Output the [x, y] coordinate of the center of the cell containing the given text.  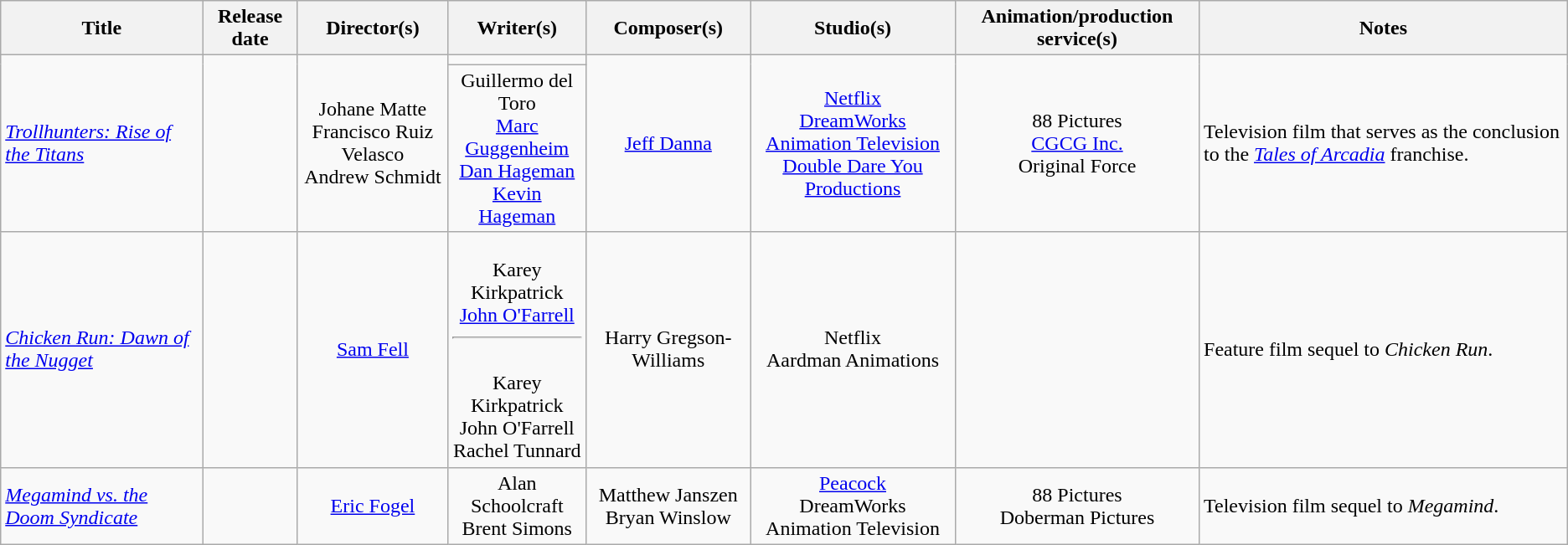
Johane MatteFrancisco Ruiz VelascoAndrew Schmidt [372, 144]
Megamind vs. the Doom Syndicate [102, 506]
Notes [1384, 28]
Alan SchoolcraftBrent Simons [518, 506]
Television film sequel to Megamind. [1384, 506]
Chicken Run: Dawn of the Nugget [102, 350]
Jeff Danna [668, 144]
Sam Fell [372, 350]
NetflixDreamWorks Animation TelevisionDouble Dare You Productions [853, 144]
Director(s) [372, 28]
Trollhunters: Rise of the Titans [102, 144]
Composer(s) [668, 28]
Feature film sequel to Chicken Run. [1384, 350]
PeacockDreamWorks Animation Television [853, 506]
Animation/production service(s) [1077, 28]
Eric Fogel [372, 506]
Harry Gregson-Williams [668, 350]
Studio(s) [853, 28]
Karey KirkpatrickJohn O'FarrellKarey KirkpatrickJohn O'FarrellRachel Tunnard [518, 350]
Guillermo del ToroMarc GuggenheimDan HagemanKevin Hageman [518, 148]
Writer(s) [518, 28]
Release date [250, 28]
Matthew JanszenBryan Winslow [668, 506]
Television film that serves as the conclusion to the Tales of Arcadia franchise. [1384, 144]
88 PicturesCGCG Inc.Original Force [1077, 144]
NetflixAardman Animations [853, 350]
88 PicturesDoberman Pictures [1077, 506]
Title [102, 28]
